Identify which cell holds the provided text, then report its [X, Y] central coordinate. 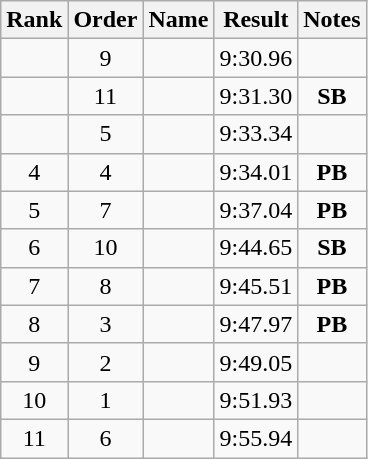
Order [106, 20]
1 [106, 400]
9:55.94 [256, 438]
3 [106, 324]
9:49.05 [256, 362]
9:44.65 [256, 248]
9:31.30 [256, 96]
9:30.96 [256, 58]
Name [178, 20]
9:33.34 [256, 134]
9:37.04 [256, 210]
Rank [34, 20]
9:34.01 [256, 172]
9:51.93 [256, 400]
9:47.97 [256, 324]
Notes [332, 20]
2 [106, 362]
9:45.51 [256, 286]
Result [256, 20]
